From the cell containing the given text, extract its center point as (X, Y) coordinate. 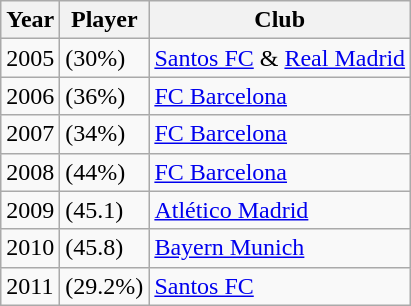
2009 (30, 210)
Santos FC & Real Madrid (280, 58)
2006 (30, 96)
Year (30, 20)
Santos FC (280, 286)
Bayern Munich (280, 248)
(36%) (104, 96)
(29.2%) (104, 286)
(45.8) (104, 248)
Player (104, 20)
2011 (30, 286)
2005 (30, 58)
(45.1) (104, 210)
2007 (30, 134)
2008 (30, 172)
Atlético Madrid (280, 210)
Club (280, 20)
(30%) (104, 58)
(44%) (104, 172)
2010 (30, 248)
(34%) (104, 134)
